For the text-containing cell, return its midpoint in [x, y] coordinate format. 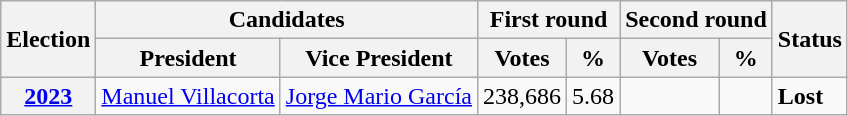
Vice President [378, 58]
President [188, 58]
5.68 [594, 96]
Status [810, 39]
Manuel Villacorta [188, 96]
2023 [48, 96]
Candidates [287, 20]
Election [48, 39]
First round [548, 20]
Lost [810, 96]
Jorge Mario García [378, 96]
238,686 [522, 96]
Second round [696, 20]
